Provide the (X, Y) coordinate of the cell's center where the given text is located.  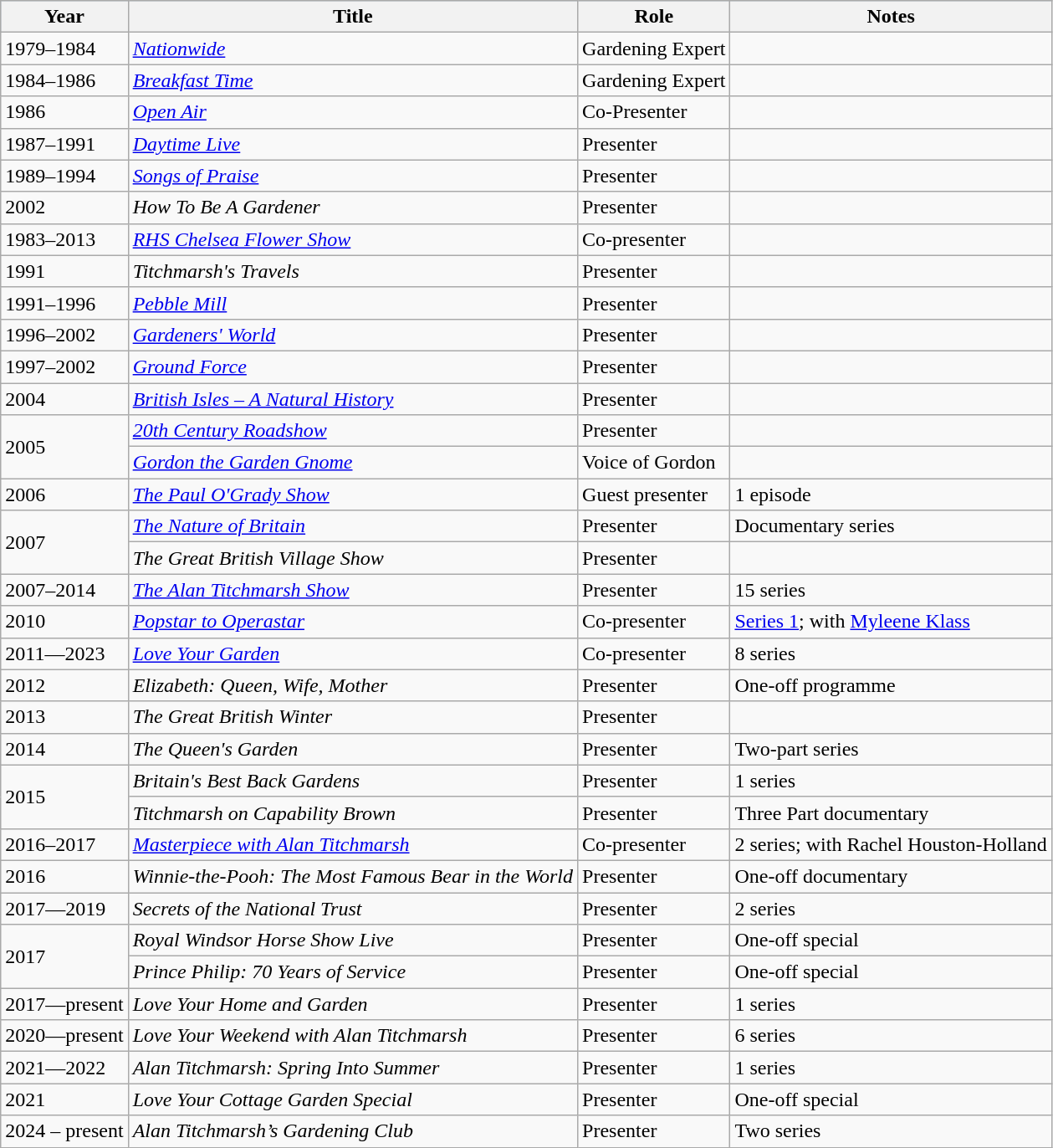
The Queen's Garden (353, 749)
2017—present (64, 1004)
8 series (891, 653)
Elizabeth: Queen, Wife, Mother (353, 685)
2020—present (64, 1036)
Documentary series (891, 526)
One-off programme (891, 685)
1984–1986 (64, 80)
The Great British Winter (353, 717)
Co-Presenter (654, 112)
Two series (891, 1131)
2015 (64, 797)
2016 (64, 876)
Ground Force (353, 366)
Masterpiece with Alan Titchmarsh (353, 844)
Prince Philip: 70 Years of Service (353, 972)
2011—2023 (64, 653)
1 episode (891, 495)
Voice of Gordon (654, 463)
2012 (64, 685)
1991 (64, 271)
Titchmarsh's Travels (353, 271)
The Nature of Britain (353, 526)
The Alan Titchmarsh Show (353, 590)
Love Your Garden (353, 653)
Winnie-the-Pooh: The Most Famous Bear in the World (353, 876)
1991–1996 (64, 303)
20th Century Roadshow (353, 431)
Series 1; with Myleene Klass (891, 622)
1979–1984 (64, 49)
1983–2013 (64, 239)
2010 (64, 622)
2006 (64, 495)
Breakfast Time (353, 80)
Love Your Home and Garden (353, 1004)
Alan Titchmarsh’s Gardening Club (353, 1131)
1997–2002 (64, 366)
6 series (891, 1036)
Year (64, 17)
2024 – present (64, 1131)
Popstar to Operastar (353, 622)
RHS Chelsea Flower Show (353, 239)
2013 (64, 717)
Guest presenter (654, 495)
2 series (891, 908)
Open Air (353, 112)
Notes (891, 17)
2017 (64, 956)
2014 (64, 749)
2007 (64, 542)
Secrets of the National Trust (353, 908)
Titchmarsh on Capability Brown (353, 812)
The Great British Village Show (353, 558)
Gardeners' World (353, 335)
2007–2014 (64, 590)
British Isles – A Natural History (353, 399)
Three Part documentary (891, 812)
Songs of Praise (353, 176)
Love Your Cottage Garden Special (353, 1099)
Love Your Weekend with Alan Titchmarsh (353, 1036)
Title (353, 17)
The Paul O'Grady Show (353, 495)
2002 (64, 208)
Nationwide (353, 49)
15 series (891, 590)
2004 (64, 399)
2021 (64, 1099)
1986 (64, 112)
2017—2019 (64, 908)
How To Be A Gardener (353, 208)
One-off documentary (891, 876)
2021—2022 (64, 1068)
Two-part series (891, 749)
Alan Titchmarsh: Spring Into Summer (353, 1068)
Royal Windsor Horse Show Live (353, 940)
1996–2002 (64, 335)
Daytime Live (353, 144)
2005 (64, 447)
2016–2017 (64, 844)
2 series; with Rachel Houston-Holland (891, 844)
Pebble Mill (353, 303)
Role (654, 17)
1989–1994 (64, 176)
1987–1991 (64, 144)
Gordon the Garden Gnome (353, 463)
Britain's Best Back Gardens (353, 781)
